Provide the (x, y) coordinate of the cell's center where the given text is located.  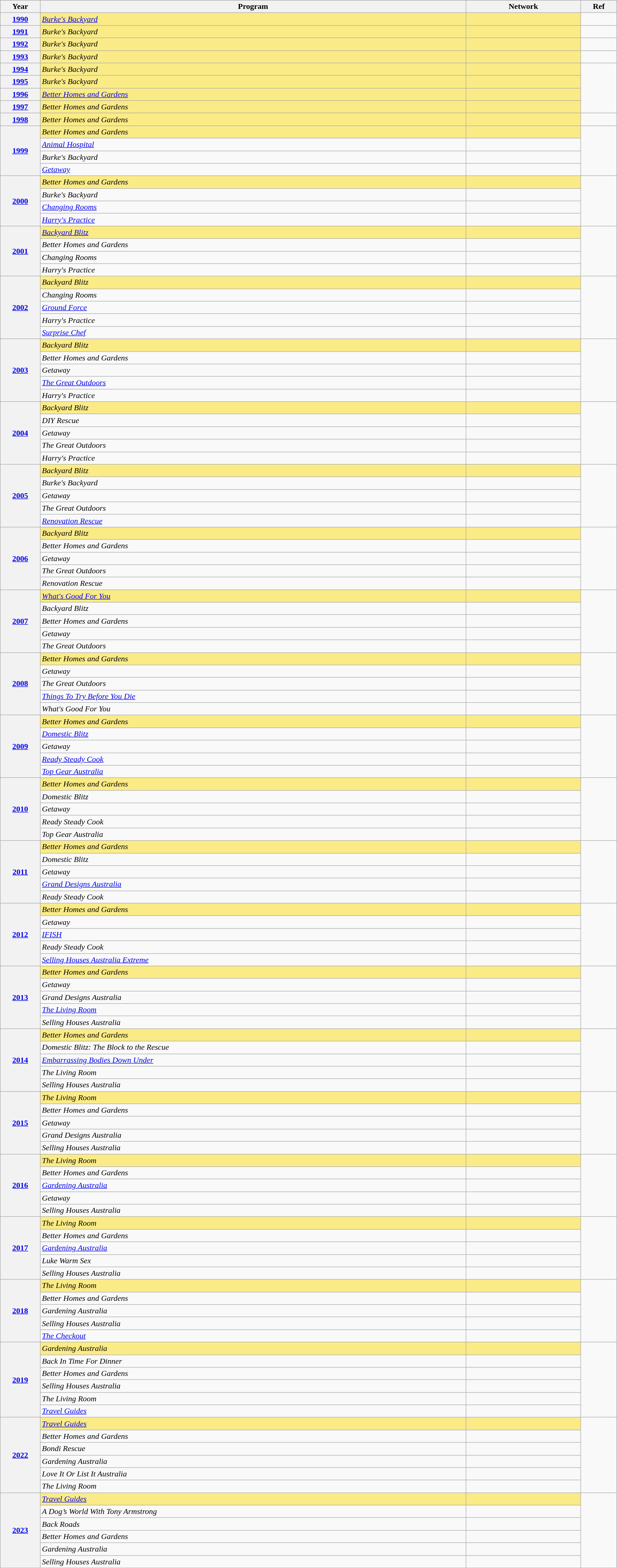
2014 (20, 1060)
Back In Time For Dinner (253, 1361)
IFISH (253, 934)
2019 (20, 1380)
2005 (20, 496)
2008 (20, 684)
Embarrassing Bodies Down Under (253, 1060)
Bondi Rescue (253, 1449)
2000 (20, 201)
Animal Hospital (253, 144)
2009 (20, 746)
1998 (20, 119)
Network (523, 7)
DIY Rescue (253, 420)
1991 (20, 32)
2004 (20, 433)
2003 (20, 370)
2002 (20, 307)
1999 (20, 151)
Selling Houses Australia Extreme (253, 960)
Surprise Chef (253, 332)
2015 (20, 1123)
Program (253, 7)
2013 (20, 997)
1997 (20, 107)
2007 (20, 621)
Back Roads (253, 1524)
2011 (20, 872)
Domestic Blitz: The Block to the Rescue (253, 1047)
1996 (20, 94)
Ground Force (253, 307)
The Checkout (253, 1336)
2010 (20, 809)
2023 (20, 1530)
2017 (20, 1248)
2022 (20, 1455)
Ref (599, 7)
Things To Try Before You Die (253, 696)
2006 (20, 558)
Luke Warm Sex (253, 1261)
2016 (20, 1185)
Year (20, 7)
1992 (20, 44)
1995 (20, 82)
2001 (20, 251)
A Dog’s World With Tony Armstrong (253, 1511)
2012 (20, 934)
Love It Or List It Australia (253, 1474)
1990 (20, 19)
1993 (20, 57)
1994 (20, 69)
2018 (20, 1311)
